Provide the (X, Y) coordinate of the cell's center where the given text is located.  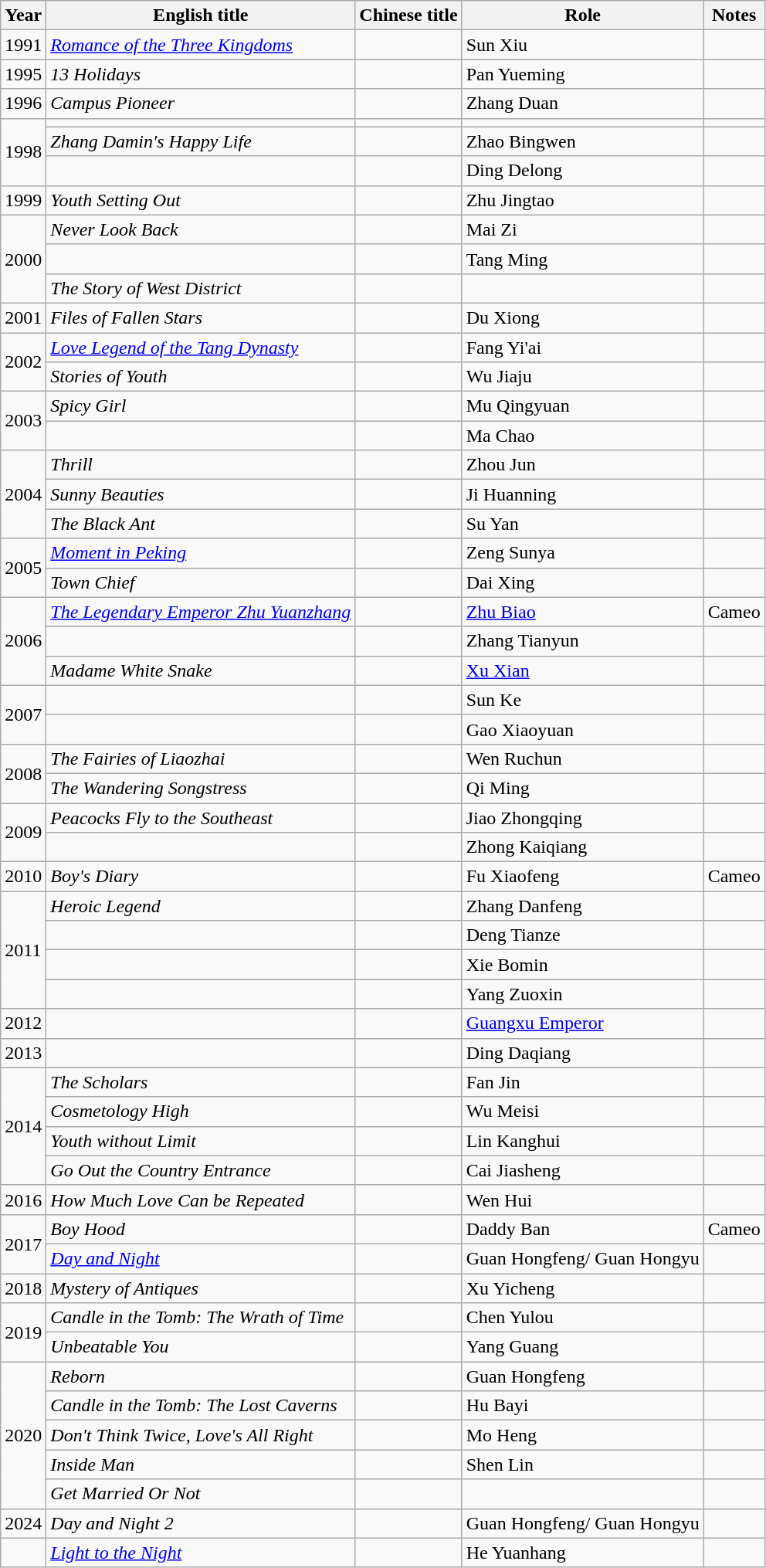
Ji Huanning (582, 494)
Xu Xian (582, 670)
Campus Pioneer (201, 104)
How Much Love Can be Repeated (201, 1200)
Cai Jiasheng (582, 1170)
Never Look Back (201, 229)
2013 (23, 1053)
Shen Lin (582, 1464)
2020 (23, 1435)
Tang Ming (582, 259)
Day and Night (201, 1258)
He Yuanhang (582, 1553)
Dai Xing (582, 582)
2012 (23, 1023)
Xu Yicheng (582, 1288)
The Wandering Songstress (201, 788)
2017 (23, 1244)
Ding Daqiang (582, 1053)
1999 (23, 200)
Daddy Ban (582, 1229)
Zhang Duan (582, 104)
Wu Jiaju (582, 377)
Pan Yueming (582, 74)
2014 (23, 1126)
Go Out the Country Entrance (201, 1170)
Town Chief (201, 582)
2005 (23, 568)
Wen Ruchun (582, 759)
Deng Tianze (582, 935)
Unbeatable You (201, 1347)
Gao Xiaoyuan (582, 729)
Candle in the Tomb: The Lost Caverns (201, 1406)
Spicy Girl (201, 406)
Sun Ke (582, 700)
Zhang Tianyun (582, 641)
Sun Xiu (582, 45)
Zhu Biao (582, 612)
Light to the Night (201, 1553)
Day and Night 2 (201, 1523)
Wu Meisi (582, 1112)
Get Married Or Not (201, 1494)
Zhou Jun (582, 465)
Notes (734, 15)
Fang Yi'ai (582, 347)
Boy's Diary (201, 877)
2009 (23, 833)
The Story of West District (201, 288)
Su Yan (582, 524)
The Fairies of Liaozhai (201, 759)
2024 (23, 1523)
Peacocks Fly to the Southeast (201, 818)
Du Xiong (582, 317)
Role (582, 15)
Sunny Beauties (201, 494)
Cosmetology High (201, 1112)
Romance of the Three Kingdoms (201, 45)
Ma Chao (582, 436)
2002 (23, 361)
English title (201, 15)
2004 (23, 494)
2007 (23, 714)
2011 (23, 950)
2016 (23, 1200)
2000 (23, 259)
Qi Ming (582, 788)
Reborn (201, 1376)
Don't Think Twice, Love's All Right (201, 1435)
Moment in Peking (201, 553)
2010 (23, 877)
Mai Zi (582, 229)
2006 (23, 641)
1998 (23, 151)
Zeng Sunya (582, 553)
Year (23, 15)
Zhao Bingwen (582, 141)
Youth Setting Out (201, 200)
Fan Jin (582, 1082)
Hu Bayi (582, 1406)
Yang Zuoxin (582, 994)
Inside Man (201, 1464)
2001 (23, 317)
Zhang Danfeng (582, 906)
Candle in the Tomb: The Wrath of Time (201, 1318)
2019 (23, 1332)
Lin Kanghui (582, 1141)
1996 (23, 104)
Files of Fallen Stars (201, 317)
1991 (23, 45)
Fu Xiaofeng (582, 877)
The Scholars (201, 1082)
Yang Guang (582, 1347)
Youth without Limit (201, 1141)
Mu Qingyuan (582, 406)
Zhu Jingtao (582, 200)
Guan Hongfeng (582, 1376)
Love Legend of the Tang Dynasty (201, 347)
The Legendary Emperor Zhu Yuanzhang (201, 612)
Stories of Youth (201, 377)
Boy Hood (201, 1229)
Mystery of Antiques (201, 1288)
1995 (23, 74)
Zhong Kaiqiang (582, 847)
Guangxu Emperor (582, 1023)
Zhang Damin's Happy Life (201, 141)
2008 (23, 773)
2003 (23, 421)
Chen Yulou (582, 1318)
13 Holidays (201, 74)
Wen Hui (582, 1200)
2018 (23, 1288)
Mo Heng (582, 1435)
Madame White Snake (201, 670)
Chinese title (408, 15)
Jiao Zhongqing (582, 818)
Heroic Legend (201, 906)
Ding Delong (582, 171)
Thrill (201, 465)
Xie Bomin (582, 965)
The Black Ant (201, 524)
